For the text-containing cell, return its midpoint in (X, Y) coordinate format. 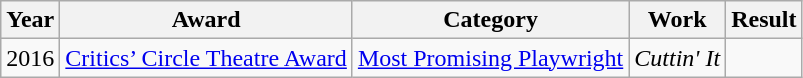
Category (490, 20)
Critics’ Circle Theatre Award (206, 58)
Award (206, 20)
Cuttin' It (678, 58)
Most Promising Playwright (490, 58)
Work (678, 20)
2016 (30, 58)
Result (764, 20)
Year (30, 20)
